Output the (x, y) coordinate of the center of the cell containing the given text.  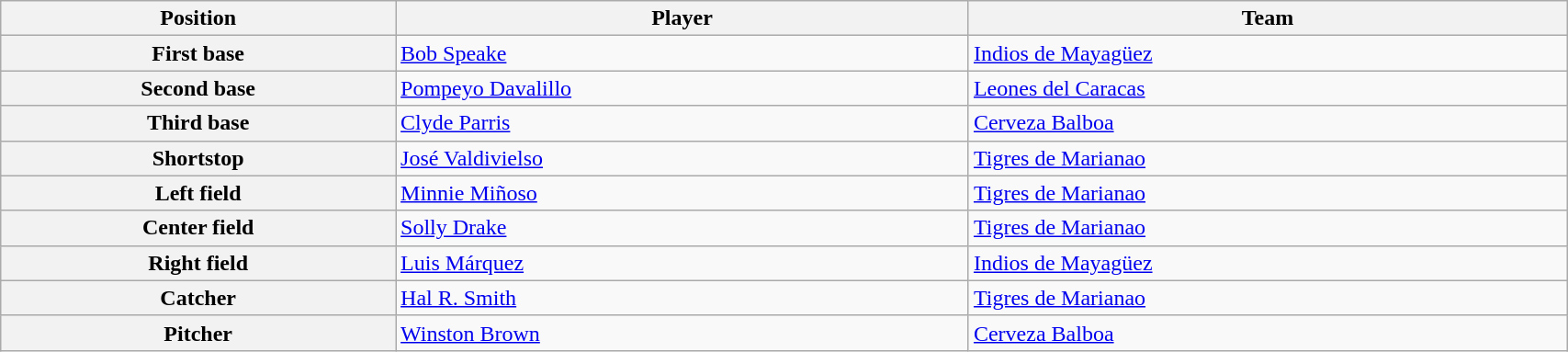
Shortstop (198, 158)
Center field (198, 228)
Hal R. Smith (682, 298)
Luis Márquez (682, 263)
Pompeyo Davalillo (682, 88)
Second base (198, 88)
Third base (198, 123)
José Valdivielso (682, 158)
Clyde Parris (682, 123)
Team (1268, 18)
Leones del Caracas (1268, 88)
Pitcher (198, 333)
Right field (198, 263)
Catcher (198, 298)
Bob Speake (682, 53)
First base (198, 53)
Position (198, 18)
Solly Drake (682, 228)
Player (682, 18)
Left field (198, 193)
Minnie Miñoso (682, 193)
Winston Brown (682, 333)
